Identify which cell holds the provided text, then report its [X, Y] central coordinate. 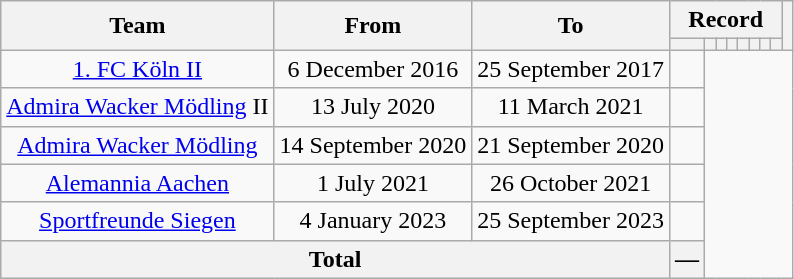
14 September 2020 [373, 145]
11 March 2021 [571, 107]
Alemannia Aachen [138, 183]
25 September 2017 [571, 69]
Record [725, 20]
1. FC Köln II [138, 69]
Admira Wacker Mödling [138, 145]
From [373, 26]
Team [138, 26]
— [686, 259]
Sportfreunde Siegen [138, 221]
1 July 2021 [373, 183]
13 July 2020 [373, 107]
25 September 2023 [571, 221]
26 October 2021 [571, 183]
Total [336, 259]
Admira Wacker Mödling II [138, 107]
6 December 2016 [373, 69]
21 September 2020 [571, 145]
4 January 2023 [373, 221]
To [571, 26]
